Search for the cell housing the specified text and yield its (x, y) center coordinate. 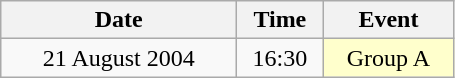
Date (119, 20)
Group A (388, 58)
Event (388, 20)
Time (280, 20)
16:30 (280, 58)
21 August 2004 (119, 58)
